Provide the (x, y) coordinate of the cell's center where the given text is located.  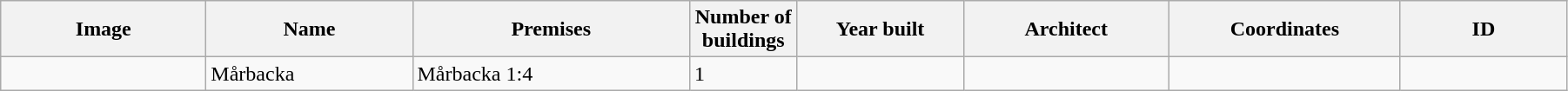
Architect (1066, 29)
Mårbacka (310, 74)
Premises (551, 29)
ID (1483, 29)
Number ofbuildings (743, 29)
Name (310, 29)
Coordinates (1284, 29)
1 (743, 74)
Image (104, 29)
Year built (881, 29)
Mårbacka 1:4 (551, 74)
